Provide the [X, Y] coordinate of the cell's center where the given text is located.  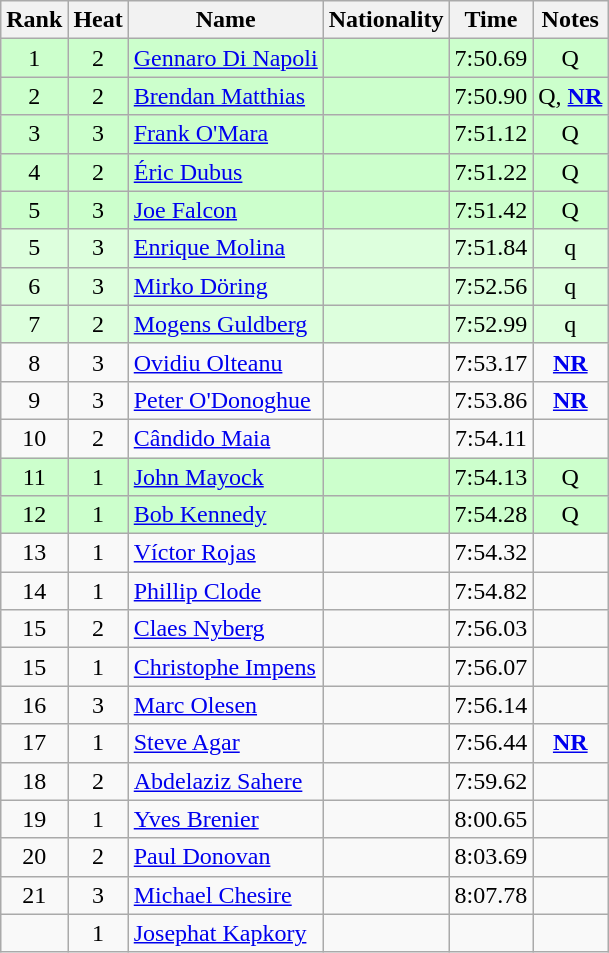
7:53.17 [491, 362]
17 [34, 743]
9 [34, 400]
8:00.65 [491, 819]
7:54.13 [491, 477]
7:53.86 [491, 400]
8:07.78 [491, 895]
7:54.28 [491, 515]
Marc Olesen [226, 705]
Frank O'Mara [226, 134]
16 [34, 705]
7 [34, 324]
7:52.56 [491, 286]
12 [34, 515]
Name [226, 20]
Christophe Impens [226, 667]
7:56.03 [491, 629]
7:50.90 [491, 96]
Claes Nyberg [226, 629]
Peter O'Donoghue [226, 400]
11 [34, 477]
7:51.84 [491, 248]
21 [34, 895]
Michael Chesire [226, 895]
7:59.62 [491, 781]
Mirko Döring [226, 286]
Paul Donovan [226, 857]
7:54.82 [491, 591]
19 [34, 819]
Yves Brenier [226, 819]
7:54.11 [491, 438]
John Mayock [226, 477]
Cândido Maia [226, 438]
Ovidiu Olteanu [226, 362]
Time [491, 20]
Enrique Molina [226, 248]
7:56.07 [491, 667]
Q, NR [570, 96]
20 [34, 857]
7:51.22 [491, 172]
Josephat Kapkory [226, 933]
7:51.42 [491, 210]
7:52.99 [491, 324]
13 [34, 553]
Brendan Matthias [226, 96]
Bob Kennedy [226, 515]
Notes [570, 20]
7:56.14 [491, 705]
Joe Falcon [226, 210]
14 [34, 591]
8 [34, 362]
Éric Dubus [226, 172]
4 [34, 172]
Nationality [386, 20]
Heat [98, 20]
Gennaro Di Napoli [226, 58]
8:03.69 [491, 857]
Mogens Guldberg [226, 324]
6 [34, 286]
Víctor Rojas [226, 553]
7:50.69 [491, 58]
10 [34, 438]
Phillip Clode [226, 591]
Abdelaziz Sahere [226, 781]
Steve Agar [226, 743]
7:54.32 [491, 553]
7:56.44 [491, 743]
7:51.12 [491, 134]
Rank [34, 20]
18 [34, 781]
